Detect which cell encompasses the target text, then output its [X, Y] center coordinate. 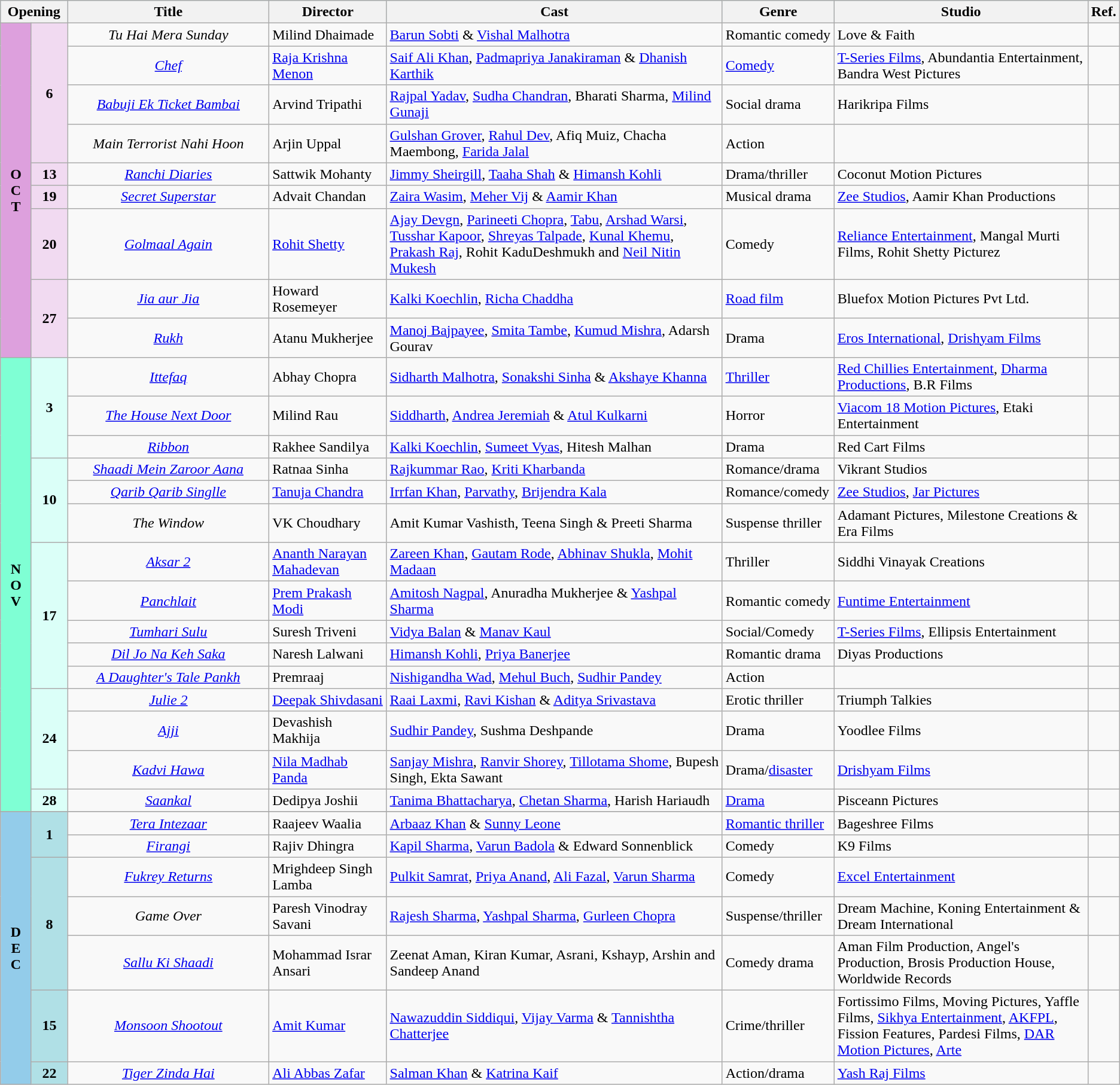
Chef [169, 66]
Manoj Bajpayee, Smita Tambe, Kumud Mishra, Adarsh Gourav [554, 337]
Drama/thriller [778, 174]
Comedy drama [778, 963]
Eros International, Drishyam Films [961, 337]
3 [49, 407]
Harikripa Films [961, 104]
Fukrey Returns [169, 877]
Salman Khan & Katrina Kaif [554, 1073]
Nawazuddin Siddiqui, Vijay Varma & Tannishtha Chatterjee [554, 1026]
Zeenat Aman, Kiran Kumar, Asrani, Kshayp, Arshin and Sandeep Anand [554, 963]
Deepak Shivdasani [328, 700]
Ref. [1103, 12]
Dedipya Joshii [328, 800]
K9 Films [961, 846]
Drishyam Films [961, 769]
DEC [16, 947]
Horror [778, 415]
Jimmy Sheirgill, Taaha Shah & Himansh Kohli [554, 174]
8 [49, 924]
Raja Krishna Menon [328, 66]
13 [49, 174]
Arbaaz Khan & Sunny Leone [554, 823]
Sallu Ki Shaadi [169, 963]
Amitosh Nagpal, Anuradha Mukherjee & Yashpal Sharma [554, 601]
24 [49, 739]
Title [169, 12]
Action/drama [778, 1073]
Tera Intezaar [169, 823]
Opening [34, 12]
Nila Madhab Panda [328, 769]
A Daughter's Tale Pankh [169, 677]
Red Cart Films [961, 447]
28 [49, 800]
Sanjay Mishra, Ranvir Shorey, Tillotama Shome, Bupesh Singh, Ekta Sawant [554, 769]
Arjin Uppal [328, 144]
Erotic thriller [778, 700]
Abhay Chopra [328, 377]
Himansh Kohli, Priya Banerjee [554, 654]
Aksar 2 [169, 562]
Pisceann Pictures [961, 800]
Love & Faith [961, 35]
Raai Laxmi, Ravi Kishan & Aditya Srivastava [554, 700]
Rajesh Sharma, Yashpal Sharma, Gurleen Chopra [554, 915]
Ranchi Diaries [169, 174]
Secret Superstar [169, 197]
Amit Kumar [328, 1026]
Milind Rau [328, 415]
Zee Studios, Aamir Khan Productions [961, 197]
Ribbon [169, 447]
Advait Chandan [328, 197]
Paresh Vinodray Savani [328, 915]
17 [49, 615]
Ratnaa Sinha [328, 470]
Diyas Productions [961, 654]
Jia aur Jia [169, 299]
Rajpal Yadav, Sudha Chandran, Bharati Sharma, Milind Gunaji [554, 104]
Nishigandha Wad, Mehul Buch, Sudhir Pandey [554, 677]
22 [49, 1073]
Mrighdeep Singh Lamba [328, 877]
Yash Raj Films [961, 1073]
Amit Kumar Vashisth, Teena Singh & Preeti Sharma [554, 523]
Triumph Talkies [961, 700]
Zareen Khan, Gautam Rode, Abhinav Shukla, Mohit Madaan [554, 562]
Romance/drama [778, 470]
Viacom 18 Motion Pictures, Etaki Entertainment [961, 415]
Raajeev Waalia [328, 823]
Tiger Zinda Hai [169, 1073]
Bluefox Motion Pictures Pvt Ltd. [961, 299]
Ittefaq [169, 377]
Irrfan Khan, Parvathy, Brijendra Kala [554, 492]
Qarib Qarib Singlle [169, 492]
Zee Studios, Jar Pictures [961, 492]
Kadvi Hawa [169, 769]
Rajiv Dhingra [328, 846]
27 [49, 318]
Firangi [169, 846]
The Window [169, 523]
Rohit Shetty [328, 244]
NOV [16, 584]
VK Choudhary [328, 523]
Vikrant Studios [961, 470]
Barun Sobti & Vishal Malhotra [554, 35]
Siddharth, Andrea Jeremiah & Atul Kulkarni [554, 415]
10 [49, 500]
Ananth Narayan Mahadevan [328, 562]
Drama/disaster [778, 769]
Zaira Wasim, Meher Vij & Aamir Khan [554, 197]
20 [49, 244]
15 [49, 1026]
Funtime Entertainment [961, 601]
Mohammad Israr Ansari [328, 963]
Suspense/thriller [778, 915]
Atanu Mukherjee [328, 337]
Naresh Lalwani [328, 654]
Tumhari Sulu [169, 632]
Cast [554, 12]
Reliance Entertainment, Mangal Murti Films, Rohit Shetty Picturez [961, 244]
Tu Hai Mera Sunday [169, 35]
Sattwik Mohanty [328, 174]
Golmaal Again [169, 244]
Director [328, 12]
Yoodlee Films [961, 731]
Adamant Pictures, Milestone Creations & Era Films [961, 523]
Sudhir Pandey, Sushma Deshpande [554, 731]
1 [49, 834]
Tanuja Chandra [328, 492]
Shaadi Mein Zaroor Aana [169, 470]
Kalki Koechlin, Sumeet Vyas, Hitesh Malhan [554, 447]
The House Next Door [169, 415]
Vidya Balan & Manav Kaul [554, 632]
Aman Film Production, Angel's Production, Brosis Production House, Worldwide Records [961, 963]
Social drama [778, 104]
Coconut Motion Pictures [961, 174]
Red Chillies Entertainment, Dharma Productions, B.R Films [961, 377]
Milind Dhaimade [328, 35]
Main Terrorist Nahi Hoon [169, 144]
Kalki Koechlin, Richa Chaddha [554, 299]
Rukh [169, 337]
Monsoon Shootout [169, 1026]
Road film [778, 299]
Devashish Makhija [328, 731]
Prem Prakash Modi [328, 601]
Suspense thriller [778, 523]
Gulshan Grover, Rahul Dev, Afiq Muiz, Chacha Maembong, Farida Jalal [554, 144]
Ajay Devgn, Parineeti Chopra, Tabu, Arshad Warsi, Tusshar Kapoor, Shreyas Talpade, Kunal Khemu, Prakash Raj, Rohit KaduDeshmukh and Neil Nitin Mukesh [554, 244]
Julie 2 [169, 700]
Babuji Ek Ticket Bambai [169, 104]
Genre [778, 12]
Panchlait [169, 601]
Musical drama [778, 197]
Tanima Bhattacharya, Chetan Sharma, Harish Hariaudh [554, 800]
Dil Jo Na Keh Saka [169, 654]
Romantic thriller [778, 823]
Game Over [169, 915]
Romantic drama [778, 654]
Ali Abbas Zafar [328, 1073]
Social/Comedy [778, 632]
Bageshree Films [961, 823]
Saif Ali Khan, Padmapriya Janakiraman & Dhanish Karthik [554, 66]
19 [49, 197]
Romance/comedy [778, 492]
Ajji [169, 731]
Sidharth Malhotra, Sonakshi Sinha & Akshaye Khanna [554, 377]
Saankal [169, 800]
Fortissimo Films, Moving Pictures, Yaffle Films, Sikhya Entertainment, AKFPL, Fission Features, Pardesi Films, DAR Motion Pictures, Arte [961, 1026]
OCT [16, 190]
Howard Rosemeyer [328, 299]
6 [49, 93]
Studio [961, 12]
T-Series Films, Abundantia Entertainment, Bandra West Pictures [961, 66]
Suresh Triveni [328, 632]
Excel Entertainment [961, 877]
Kapil Sharma, Varun Badola & Edward Sonnenblick [554, 846]
T-Series Films, Ellipsis Entertainment [961, 632]
Crime/thriller [778, 1026]
Rajkummar Rao, Kriti Kharbanda [554, 470]
Arvind Tripathi [328, 104]
Premraaj [328, 677]
Rakhee Sandilya [328, 447]
Pulkit Samrat, Priya Anand, Ali Fazal, Varun Sharma [554, 877]
Dream Machine, Koning Entertainment & Dream International [961, 915]
Siddhi Vinayak Creations [961, 562]
